Detect which cell encompasses the target text, then output its (X, Y) center coordinate. 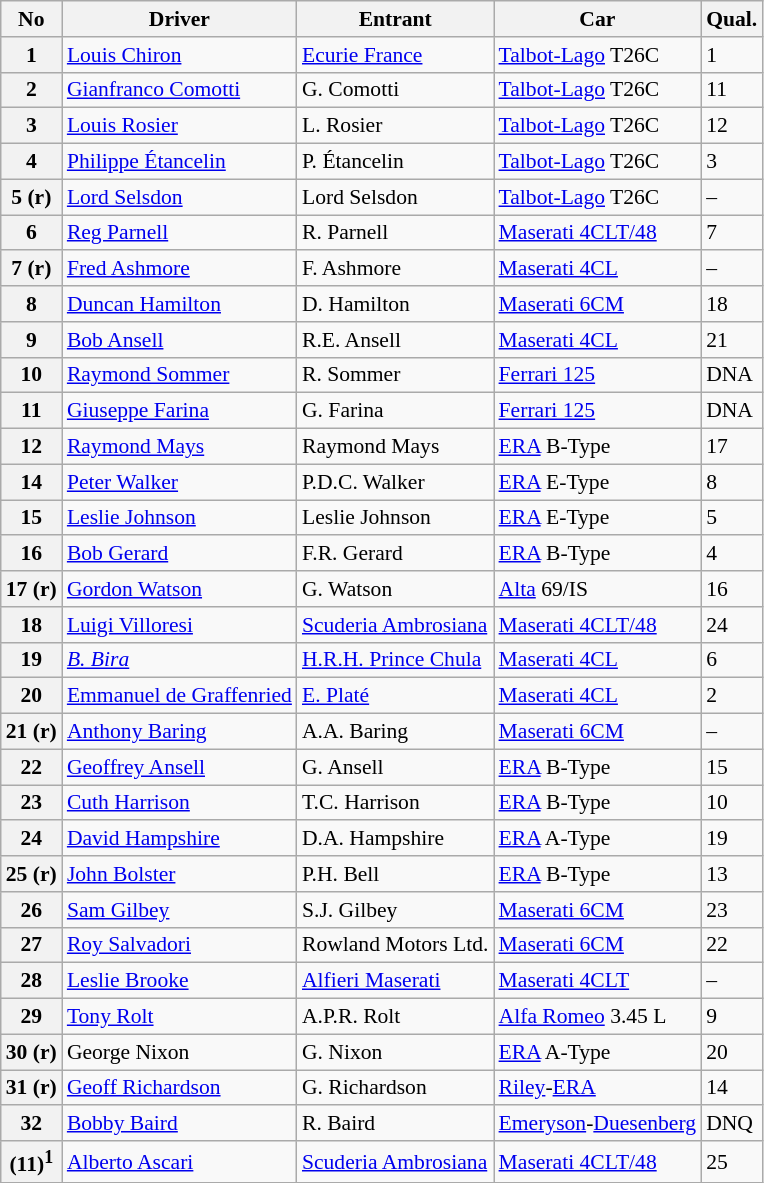
28 (32, 981)
Cuth Harrison (180, 803)
R. Sommer (396, 375)
5 (r) (32, 197)
H.R.H. Prince Chula (396, 660)
Gianfranco Comotti (180, 90)
Qual. (732, 19)
Philippe Étancelin (180, 162)
Rowland Motors Ltd. (396, 945)
T.C. Harrison (396, 803)
R.E. Ansell (396, 340)
32 (32, 1124)
27 (32, 945)
29 (32, 1017)
26 (32, 910)
P.D.C. Walker (396, 482)
Tony Rolt (180, 1017)
F.R. Gerard (396, 554)
Emeryson-Duesenberg (598, 1124)
Bobby Baird (180, 1124)
F. Ashmore (396, 269)
P.H. Bell (396, 874)
George Nixon (180, 1052)
B. Bira (180, 660)
Luigi Villoresi (180, 625)
31 (r) (32, 1088)
21 (r) (32, 732)
G. Comotti (396, 90)
No (32, 19)
Fred Ashmore (180, 269)
17 (r) (32, 589)
S.J. Gilbey (396, 910)
G. Nixon (396, 1052)
Emmanuel de Graffenried (180, 696)
Raymond Sommer (180, 375)
(11)1 (32, 1162)
Reg Parnell (180, 233)
David Hampshire (180, 839)
D. Hamilton (396, 304)
Giuseppe Farina (180, 411)
Duncan Hamilton (180, 304)
25 (r) (32, 874)
Gordon Watson (180, 589)
Bob Ansell (180, 340)
17 (732, 447)
7 (732, 233)
13 (732, 874)
D.A. Hampshire (396, 839)
Car (598, 19)
Bob Gerard (180, 554)
Louis Chiron (180, 55)
Geoffrey Ansell (180, 767)
Driver (180, 19)
Riley-ERA (598, 1088)
Sam Gilbey (180, 910)
7 (r) (32, 269)
Alfa Romeo 3.45 L (598, 1017)
Peter Walker (180, 482)
John Bolster (180, 874)
Maserati 4CLT (598, 981)
G. Ansell (396, 767)
Entrant (396, 19)
G. Watson (396, 589)
DNQ (732, 1124)
G. Richardson (396, 1088)
E. Platé (396, 696)
Roy Salvadori (180, 945)
30 (r) (32, 1052)
Leslie Brooke (180, 981)
Alta 69/IS (598, 589)
Alfieri Maserati (396, 981)
L. Rosier (396, 126)
Alberto Ascari (180, 1162)
Anthony Baring (180, 732)
A.A. Baring (396, 732)
G. Farina (396, 411)
21 (732, 340)
R. Parnell (396, 233)
A.P.R. Rolt (396, 1017)
25 (732, 1162)
Louis Rosier (180, 126)
5 (732, 518)
Ecurie France (396, 55)
Geoff Richardson (180, 1088)
P. Étancelin (396, 162)
R. Baird (396, 1124)
